Search for the cell housing the specified text and yield its (x, y) center coordinate. 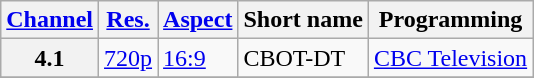
CBC Television (450, 58)
Res. (128, 20)
4.1 (50, 58)
16:9 (198, 58)
Aspect (198, 20)
Short name (303, 20)
720p (128, 58)
CBOT-DT (303, 58)
Programming (450, 20)
Channel (50, 20)
